Find where the given text appears and provide that cell's center as (X, Y) coordinate. 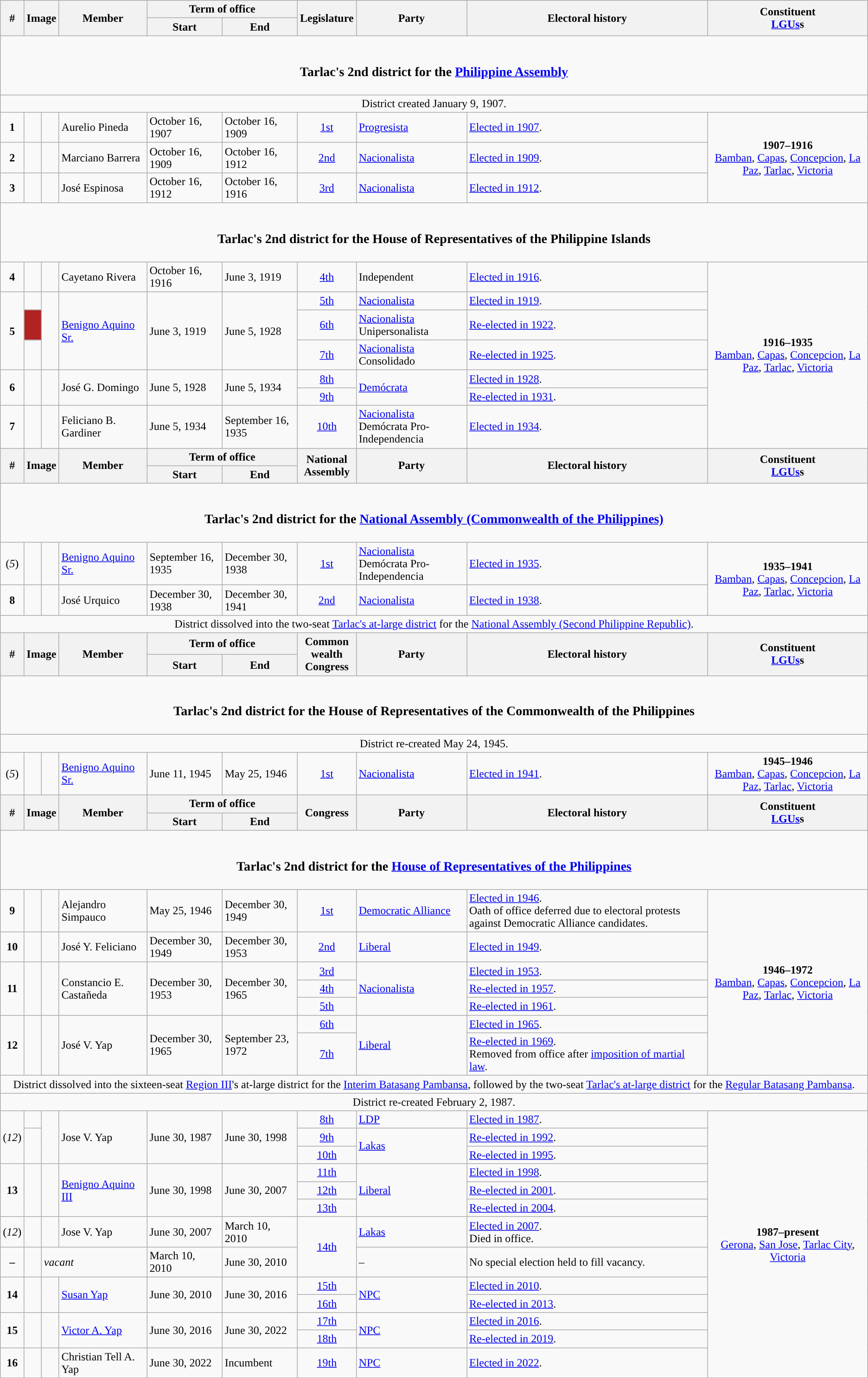
Elected in 1909. (587, 158)
17th (327, 1321)
Tarlac's 2nd district for the House of Representatives of the Philippines (434, 860)
11th (327, 1173)
Constancio E. Castañeda (103, 988)
Re-elected in 1925. (587, 355)
1907–1916Bamban, Capas, Concepcion, La Paz, Tarlac, Victoria (787, 158)
Elected in 1953. (587, 971)
Elected in 1935. (587, 564)
Elected in 2022. (587, 1363)
June 30, 1987 (185, 1137)
Elected in 1946.Oath of office deferred due to electoral protests against Democratic Alliance candidates. (587, 910)
4 (12, 277)
13th (327, 1208)
7 (12, 427)
Tarlac's 2nd district for the House of Representatives of the Commonwealth of the Philippines (434, 705)
Re-elected in 1957. (587, 988)
2 (12, 158)
Tarlac's 2nd district for the Philippine Assembly (434, 65)
1946–1972Bamban, Capas, Concepcion, La Paz, Tarlac, Victoria (787, 982)
Elected in 1987. (587, 1120)
Re-elected in 1961. (587, 1006)
Re-elected in 1922. (587, 325)
1987–presentGerona, San Jose, Tarlac City, Victoria (787, 1244)
Progresista (411, 127)
Elected in 2010. (587, 1286)
No special election held to fill vacancy. (587, 1262)
José Y. Feliciano (103, 947)
Elected in 2016. (587, 1321)
Alejandro Simpauco (103, 910)
15th (327, 1286)
15 (12, 1330)
Re-elected in 2019. (587, 1339)
Cayetano Rivera (103, 277)
José Urquico (103, 600)
December 30, 1941 (260, 600)
Susan Yap (103, 1295)
10 (12, 947)
Demócrata (411, 388)
3 (12, 187)
June 11, 1945 (185, 774)
Incumbent (260, 1363)
NationalAssembly (327, 466)
José Espinosa (103, 187)
vacant (94, 1262)
Legislature (327, 18)
16 (12, 1363)
Elected in 1938. (587, 600)
8 (12, 600)
Elected in 1912. (587, 187)
Elected in 1998. (587, 1173)
Re-elected in 1969.Removed from office after imposition of martial law. (587, 1054)
Independent (411, 277)
6 (12, 388)
Congress (327, 813)
LDP (411, 1120)
Elected in 1934. (587, 427)
NacionalistaConsolidado (411, 355)
Re-elected in 2001. (587, 1190)
Elected in 1949. (587, 947)
19th (327, 1363)
Elected in 1907. (587, 127)
Elected in 1941. (587, 774)
Marciano Barrera (103, 158)
Benigno Aquino III (103, 1190)
José V. Yap (103, 1045)
District re-created May 24, 1945. (434, 743)
9 (12, 910)
1916–1935Bamban, Capas, Concepcion, La Paz, Tarlac, Victoria (787, 355)
1935–1941Bamban, Capas, Concepcion, La Paz, Tarlac, Victoria (787, 579)
District dissolved into the two-seat Tarlac's at-large district for the National Assembly (Second Philippine Republic). (434, 624)
Tarlac's 2nd district for the House of Representatives of the Philippine Islands (434, 232)
1945–1946Bamban, Capas, Concepcion, La Paz, Tarlac, Victoria (787, 774)
Elected in 1965. (587, 1024)
Elected in 1919. (587, 301)
José G. Domingo (103, 388)
16th (327, 1303)
14th (327, 1247)
Elected in 1928. (587, 379)
14 (12, 1295)
Christian Tell A. Yap (103, 1363)
18th (327, 1339)
Victor A. Yap (103, 1330)
Democratic Alliance (411, 910)
CommonwealthCongress (327, 654)
October 16, 1907 (185, 127)
5 (12, 331)
Re-elected in 1992. (587, 1137)
Tarlac's 2nd district for the National Assembly (Commonwealth of the Philippines) (434, 513)
1 (12, 127)
Re-elected in 2013. (587, 1303)
12th (327, 1190)
Re-elected in 1995. (587, 1155)
12 (12, 1045)
Elected in 2007.Died in office. (587, 1232)
Re-elected in 2004. (587, 1208)
District created January 9, 1907. (434, 103)
Aurelio Pineda (103, 127)
NacionalistaUnipersonalista (411, 325)
Elected in 1916. (587, 277)
District re-created February 2, 1987. (434, 1102)
Re-elected in 1931. (587, 397)
Feliciano B. Gardiner (103, 427)
11 (12, 988)
13 (12, 1190)
September 23, 1972 (260, 1045)
